Output the [x, y] coordinate of the center of the cell containing the given text.  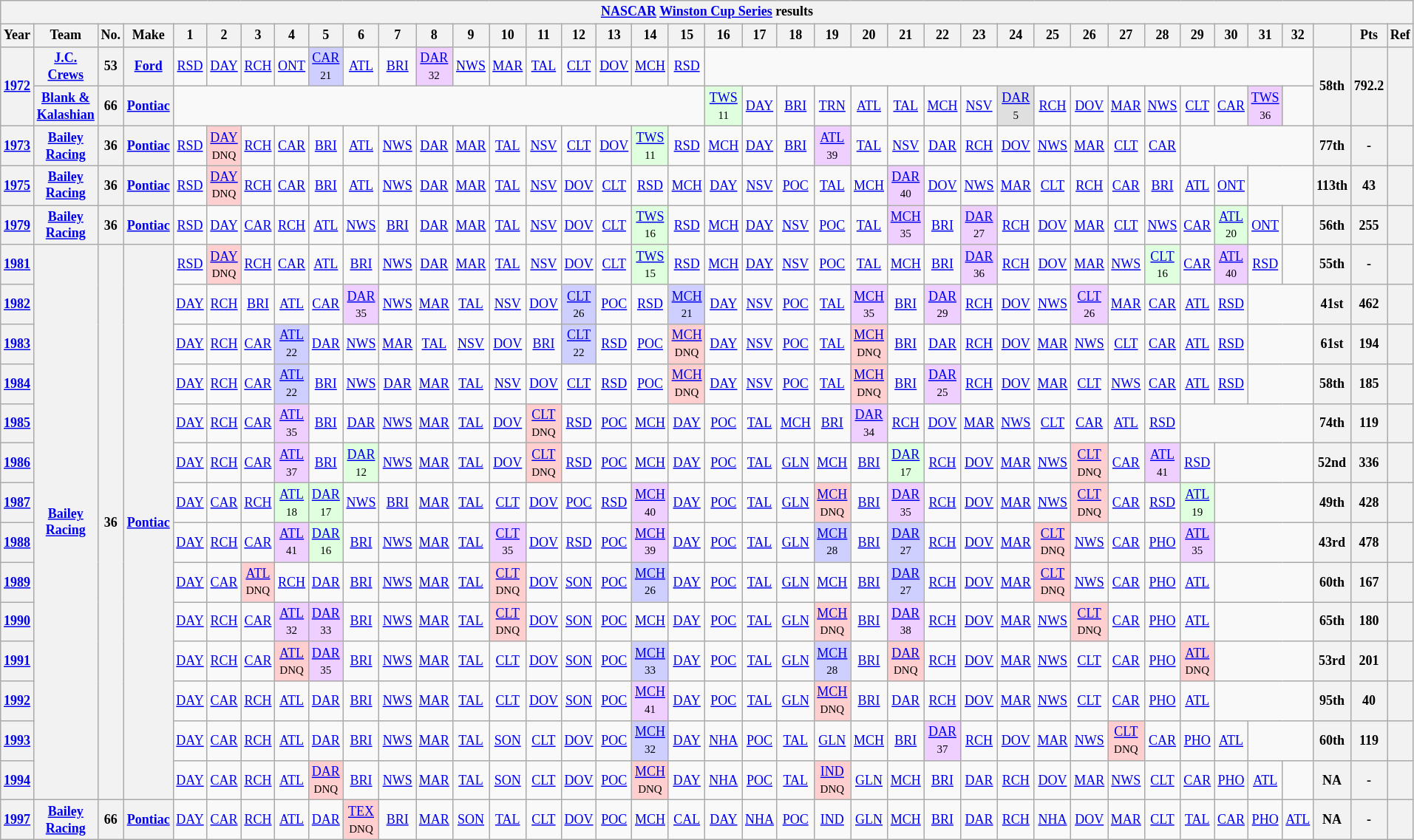
Team [65, 35]
DAR5 [1016, 106]
113th [1332, 185]
MCH40 [650, 502]
NASCAR Winston Cup Series results [707, 12]
41st [1332, 304]
DAR12 [361, 463]
7 [398, 35]
53rd [1332, 661]
MCH26 [650, 582]
95th [1332, 701]
1973 [18, 146]
77th [1332, 146]
Ford [148, 66]
1993 [18, 741]
1 [190, 35]
49th [1332, 502]
32 [1298, 35]
8 [435, 35]
DAR16 [325, 542]
29 [1197, 35]
MCH32 [650, 741]
21 [905, 35]
1994 [18, 780]
13 [614, 35]
CLT16 [1162, 264]
26 [1090, 35]
3 [258, 35]
CLT22 [579, 344]
462 [1369, 304]
43 [1369, 185]
1982 [18, 304]
Make [148, 35]
40 [1369, 701]
185 [1369, 383]
MCH39 [650, 542]
DAR25 [942, 383]
56th [1332, 225]
1972 [18, 86]
DAR33 [325, 621]
19 [832, 35]
Pts [1369, 35]
2 [224, 35]
23 [979, 35]
1987 [18, 502]
ATL20 [1231, 225]
Year [18, 35]
27 [1126, 35]
CLT35 [508, 542]
11 [544, 35]
55th [1332, 264]
24 [1016, 35]
16 [724, 35]
No. [111, 35]
15 [687, 35]
478 [1369, 542]
43rd [1332, 542]
ATL19 [1197, 502]
1989 [18, 582]
194 [1369, 344]
TWS36 [1265, 106]
30 [1231, 35]
TWS15 [650, 264]
1984 [18, 383]
DAR29 [942, 304]
DAR37 [942, 741]
1985 [18, 423]
1992 [18, 701]
25 [1053, 35]
31 [1265, 35]
53 [111, 66]
336 [1369, 463]
5 [325, 35]
ATL39 [832, 146]
DAR36 [979, 264]
12 [579, 35]
6 [361, 35]
ATL40 [1231, 264]
ATL18 [292, 502]
DAR40 [905, 185]
MCH33 [650, 661]
1997 [18, 820]
17 [760, 35]
1983 [18, 344]
20 [869, 35]
18 [795, 35]
ATL32 [292, 621]
428 [1369, 502]
Blank & Kalashian [65, 106]
61st [1332, 344]
1988 [18, 542]
ATL37 [292, 463]
65th [1332, 621]
TRN [832, 106]
J.C. Crews [65, 66]
TEXDNQ [361, 820]
255 [1369, 225]
14 [650, 35]
1979 [18, 225]
Ref [1401, 35]
CAR21 [325, 66]
74th [1332, 423]
1991 [18, 661]
CAL [687, 820]
MCH41 [650, 701]
1990 [18, 621]
DAR38 [905, 621]
1986 [18, 463]
DAR34 [869, 423]
201 [1369, 661]
22 [942, 35]
1981 [18, 264]
TWS16 [650, 225]
MCH21 [687, 304]
4 [292, 35]
792.2 [1369, 86]
IND [832, 820]
1975 [18, 185]
INDDNQ [832, 780]
9 [471, 35]
52nd [1332, 463]
180 [1369, 621]
28 [1162, 35]
DAR32 [435, 66]
167 [1369, 582]
10 [508, 35]
